Pinpoint the cell where the given text exists, returning its (X, Y) midpoint coordinate. 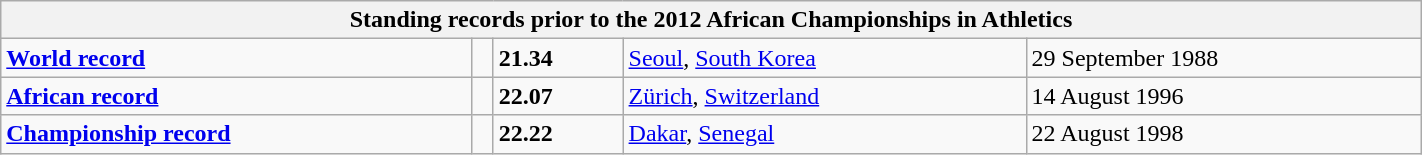
Standing records prior to the 2012 African Championships in Athletics (711, 20)
Seoul, South Korea (824, 58)
African record (236, 96)
14 August 1996 (1224, 96)
Zürich, Switzerland (824, 96)
21.34 (558, 58)
22.22 (558, 134)
Dakar, Senegal (824, 134)
World record (236, 58)
29 September 1988 (1224, 58)
22 August 1998 (1224, 134)
22.07 (558, 96)
Championship record (236, 134)
